Return the (X, Y) coordinate for the center point of the cell that contains the specified text.  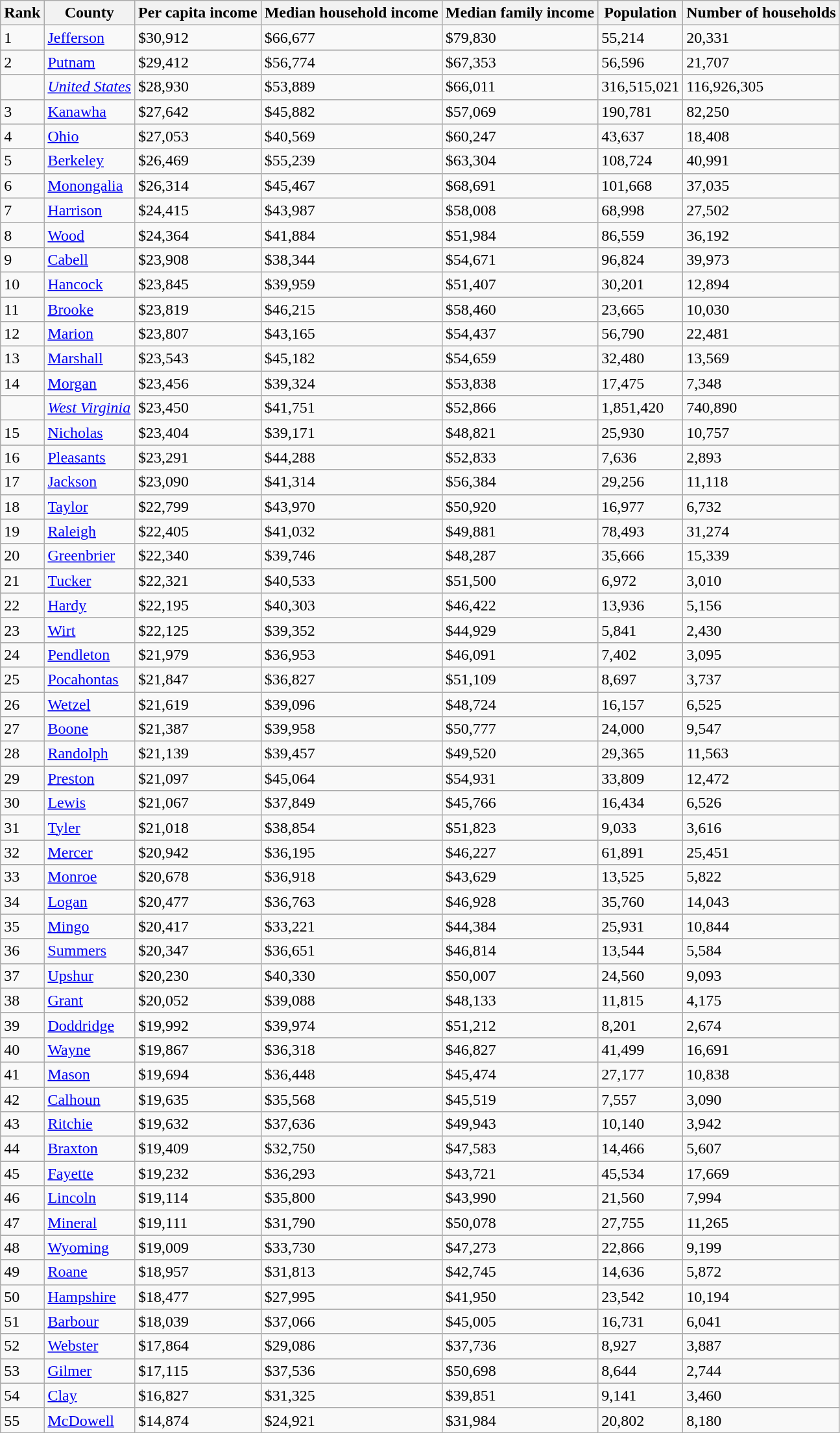
17,475 (641, 383)
$49,520 (520, 754)
Monongalia (90, 186)
3 (22, 112)
33,809 (641, 778)
Randolph (90, 754)
316,515,021 (641, 87)
29 (22, 778)
$39,959 (352, 284)
$57,069 (520, 112)
Doddridge (90, 1025)
$49,881 (520, 531)
10,757 (762, 433)
17,669 (762, 1174)
$37,849 (352, 803)
24 (22, 655)
16,731 (641, 1321)
7 (22, 210)
Berkeley (90, 161)
6,972 (641, 581)
$53,838 (520, 383)
Ritchie (90, 1124)
Number of households (762, 13)
$50,698 (520, 1371)
Mercer (90, 852)
$22,195 (198, 605)
46 (22, 1198)
13,569 (762, 359)
16,434 (641, 803)
$49,943 (520, 1124)
2,430 (762, 630)
15 (22, 433)
11,265 (762, 1223)
$66,011 (520, 87)
$46,928 (520, 902)
$19,114 (198, 1198)
$30,912 (198, 38)
Jefferson (90, 38)
$37,066 (352, 1321)
25,930 (641, 433)
39,973 (762, 259)
$31,813 (352, 1272)
$66,677 (352, 38)
Braxton (90, 1149)
$46,422 (520, 605)
Wetzel (90, 704)
$51,212 (520, 1025)
$20,052 (198, 1000)
Hardy (90, 605)
78,493 (641, 531)
$54,437 (520, 334)
24,560 (641, 976)
$47,583 (520, 1149)
$44,929 (520, 630)
30,201 (641, 284)
$39,324 (352, 383)
116,926,305 (762, 87)
$37,536 (352, 1371)
$45,882 (352, 112)
West Virginia (90, 408)
13,544 (641, 951)
$39,958 (352, 729)
$58,008 (520, 210)
2,674 (762, 1025)
$21,067 (198, 803)
$46,827 (520, 1050)
35 (22, 926)
$48,133 (520, 1000)
$36,827 (352, 679)
44 (22, 1149)
27,502 (762, 210)
61,891 (641, 852)
Marshall (90, 359)
Tyler (90, 828)
$54,671 (520, 259)
23 (22, 630)
10,838 (762, 1074)
8,180 (762, 1420)
$16,827 (198, 1395)
$18,477 (198, 1297)
$21,097 (198, 778)
41,499 (641, 1050)
$40,303 (352, 605)
14,466 (641, 1149)
Morgan (90, 383)
$19,867 (198, 1050)
5,584 (762, 951)
36,192 (762, 235)
32,480 (641, 359)
Cabell (90, 259)
55,214 (641, 38)
$48,287 (520, 556)
$37,736 (520, 1346)
22,866 (641, 1247)
$36,953 (352, 655)
$20,477 (198, 902)
$20,347 (198, 951)
$51,500 (520, 581)
3,616 (762, 828)
$39,974 (352, 1025)
$21,979 (198, 655)
$48,821 (520, 433)
11,815 (641, 1000)
Brooke (90, 309)
31,274 (762, 531)
42 (22, 1100)
$44,384 (520, 926)
$22,340 (198, 556)
$23,845 (198, 284)
6,732 (762, 507)
9,547 (762, 729)
$26,469 (198, 161)
$54,659 (520, 359)
16,157 (641, 704)
$50,777 (520, 729)
$23,450 (198, 408)
1,851,420 (641, 408)
3,090 (762, 1100)
$24,415 (198, 210)
$33,730 (352, 1247)
14,636 (641, 1272)
$52,866 (520, 408)
14 (22, 383)
$27,642 (198, 112)
$51,109 (520, 679)
52 (22, 1346)
$23,908 (198, 259)
McDowell (90, 1420)
Rank (22, 13)
$29,086 (352, 1346)
$19,635 (198, 1100)
$21,139 (198, 754)
40,991 (762, 161)
$41,884 (352, 235)
Fayette (90, 1174)
$28,930 (198, 87)
55 (22, 1420)
6,525 (762, 704)
$44,288 (352, 457)
3,887 (762, 1346)
Webster (90, 1346)
20,331 (762, 38)
6,526 (762, 803)
$56,384 (520, 482)
$67,353 (520, 62)
5,607 (762, 1149)
Roane (90, 1272)
32 (22, 852)
$46,814 (520, 951)
$46,227 (520, 852)
Jackson (90, 482)
Grant (90, 1000)
11 (22, 309)
27 (22, 729)
56,790 (641, 334)
21 (22, 581)
Wyoming (90, 1247)
Logan (90, 902)
$53,889 (352, 87)
$14,874 (198, 1420)
United States (90, 87)
5,841 (641, 630)
16,977 (641, 507)
Mineral (90, 1223)
Pendleton (90, 655)
Raleigh (90, 531)
Mason (90, 1074)
3,460 (762, 1395)
37,035 (762, 186)
$19,409 (198, 1149)
8,644 (641, 1371)
Gilmer (90, 1371)
12,472 (762, 778)
$36,293 (352, 1174)
$21,387 (198, 729)
$22,125 (198, 630)
18,408 (762, 136)
Ohio (90, 136)
$43,165 (352, 334)
10 (22, 284)
$19,632 (198, 1124)
43,637 (641, 136)
11,563 (762, 754)
Population (641, 13)
Preston (90, 778)
13 (22, 359)
Wayne (90, 1050)
$27,053 (198, 136)
Clay (90, 1395)
Summers (90, 951)
24,000 (641, 729)
9,199 (762, 1247)
$50,920 (520, 507)
$19,694 (198, 1074)
Harrison (90, 210)
$21,619 (198, 704)
$43,970 (352, 507)
54 (22, 1395)
$36,448 (352, 1074)
$23,404 (198, 433)
$79,830 (520, 38)
$27,995 (352, 1297)
Greenbrier (90, 556)
$51,984 (520, 235)
$45,182 (352, 359)
8,697 (641, 679)
43 (22, 1124)
11,118 (762, 482)
190,781 (641, 112)
82,250 (762, 112)
Wood (90, 235)
5 (22, 161)
Per capita income (198, 13)
Hancock (90, 284)
27,177 (641, 1074)
1 (22, 38)
$43,987 (352, 210)
6,041 (762, 1321)
$51,823 (520, 828)
17 (22, 482)
$35,568 (352, 1100)
9,093 (762, 976)
3,737 (762, 679)
$68,691 (520, 186)
$36,918 (352, 877)
5,156 (762, 605)
21,707 (762, 62)
County (90, 13)
$48,724 (520, 704)
$23,090 (198, 482)
Upshur (90, 976)
$39,746 (352, 556)
$21,847 (198, 679)
$45,467 (352, 186)
20,802 (641, 1420)
7,402 (641, 655)
$43,990 (520, 1198)
9,141 (641, 1395)
$47,273 (520, 1247)
$23,543 (198, 359)
Kanawha (90, 112)
13,936 (641, 605)
$39,352 (352, 630)
45,534 (641, 1174)
23,665 (641, 309)
101,668 (641, 186)
9,033 (641, 828)
$23,291 (198, 457)
Hampshire (90, 1297)
3,095 (762, 655)
$52,833 (520, 457)
$23,819 (198, 309)
4,175 (762, 1000)
40 (22, 1050)
Taylor (90, 507)
18 (22, 507)
51 (22, 1321)
$41,032 (352, 531)
$19,992 (198, 1025)
$38,854 (352, 828)
14,043 (762, 902)
$36,763 (352, 902)
$40,569 (352, 136)
9 (22, 259)
$18,039 (198, 1321)
$45,519 (520, 1100)
19 (22, 531)
$35,800 (352, 1198)
20 (22, 556)
16,691 (762, 1050)
$50,078 (520, 1223)
10,194 (762, 1297)
22 (22, 605)
$29,412 (198, 62)
8,927 (641, 1346)
$63,304 (520, 161)
22,481 (762, 334)
56,596 (641, 62)
37 (22, 976)
$39,457 (352, 754)
$23,456 (198, 383)
28 (22, 754)
23,542 (641, 1297)
45 (22, 1174)
Wirt (90, 630)
49 (22, 1272)
25 (22, 679)
$20,678 (198, 877)
$19,009 (198, 1247)
Pocahontas (90, 679)
29,256 (641, 482)
4 (22, 136)
$23,807 (198, 334)
$22,321 (198, 581)
$37,636 (352, 1124)
Lincoln (90, 1198)
31 (22, 828)
$18,957 (198, 1272)
$55,239 (352, 161)
$43,721 (520, 1174)
35,760 (641, 902)
30 (22, 803)
$39,088 (352, 1000)
35,666 (641, 556)
7,557 (641, 1100)
$41,314 (352, 482)
$43,629 (520, 877)
3,942 (762, 1124)
$41,751 (352, 408)
$39,171 (352, 433)
21,560 (641, 1198)
Lewis (90, 803)
10,140 (641, 1124)
38 (22, 1000)
2,893 (762, 457)
7,348 (762, 383)
33 (22, 877)
96,824 (641, 259)
$22,405 (198, 531)
$45,474 (520, 1074)
$19,232 (198, 1174)
Calhoun (90, 1100)
7,994 (762, 1198)
10,844 (762, 926)
$39,096 (352, 704)
$36,318 (352, 1050)
$31,790 (352, 1223)
108,724 (641, 161)
$36,195 (352, 852)
$22,799 (198, 507)
8 (22, 235)
$20,942 (198, 852)
$31,984 (520, 1420)
$26,314 (198, 186)
29,365 (641, 754)
$54,931 (520, 778)
Marion (90, 334)
50 (22, 1297)
$46,215 (352, 309)
$33,221 (352, 926)
48 (22, 1247)
25,451 (762, 852)
$41,950 (520, 1297)
$32,750 (352, 1149)
12 (22, 334)
$40,330 (352, 976)
47 (22, 1223)
2 (22, 62)
$50,007 (520, 976)
$60,247 (520, 136)
$58,460 (520, 309)
41 (22, 1074)
$42,745 (520, 1272)
$38,344 (352, 259)
7,636 (641, 457)
39 (22, 1025)
Tucker (90, 581)
6 (22, 186)
68,998 (641, 210)
$31,325 (352, 1395)
$20,230 (198, 976)
Barbour (90, 1321)
$17,115 (198, 1371)
740,890 (762, 408)
5,822 (762, 877)
$19,111 (198, 1223)
13,525 (641, 877)
3,010 (762, 581)
$17,864 (198, 1346)
12,894 (762, 284)
26 (22, 704)
$46,091 (520, 655)
$40,533 (352, 581)
Median household income (352, 13)
Pleasants (90, 457)
$21,018 (198, 828)
25,931 (641, 926)
Mingo (90, 926)
Nicholas (90, 433)
$45,064 (352, 778)
53 (22, 1371)
2,744 (762, 1371)
Putnam (90, 62)
5,872 (762, 1272)
$51,407 (520, 284)
27,755 (641, 1223)
$45,005 (520, 1321)
34 (22, 902)
$20,417 (198, 926)
$24,921 (352, 1420)
$56,774 (352, 62)
$39,851 (520, 1395)
8,201 (641, 1025)
$36,651 (352, 951)
$45,766 (520, 803)
Boone (90, 729)
16 (22, 457)
36 (22, 951)
Monroe (90, 877)
$24,364 (198, 235)
15,339 (762, 556)
86,559 (641, 235)
10,030 (762, 309)
Median family income (520, 13)
